For the text-containing cell, return its midpoint in [x, y] coordinate format. 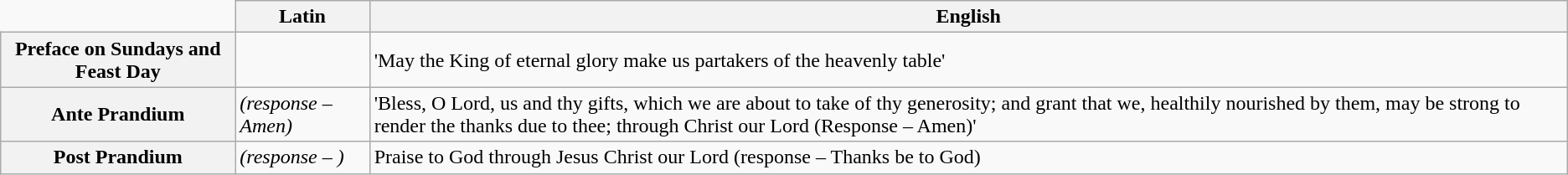
(response – ) [302, 157]
Praise to God through Jesus Christ our Lord (response – Thanks be to God) [968, 157]
Latin [302, 17]
Ante Prandium [118, 114]
'May the King of eternal glory make us partakers of the heavenly table' [968, 60]
(response – Amen) [302, 114]
Preface on Sundays and Feast Day [118, 60]
Post Prandium [118, 157]
English [968, 17]
